Find where the given text appears and provide that cell's center as (x, y) coordinate. 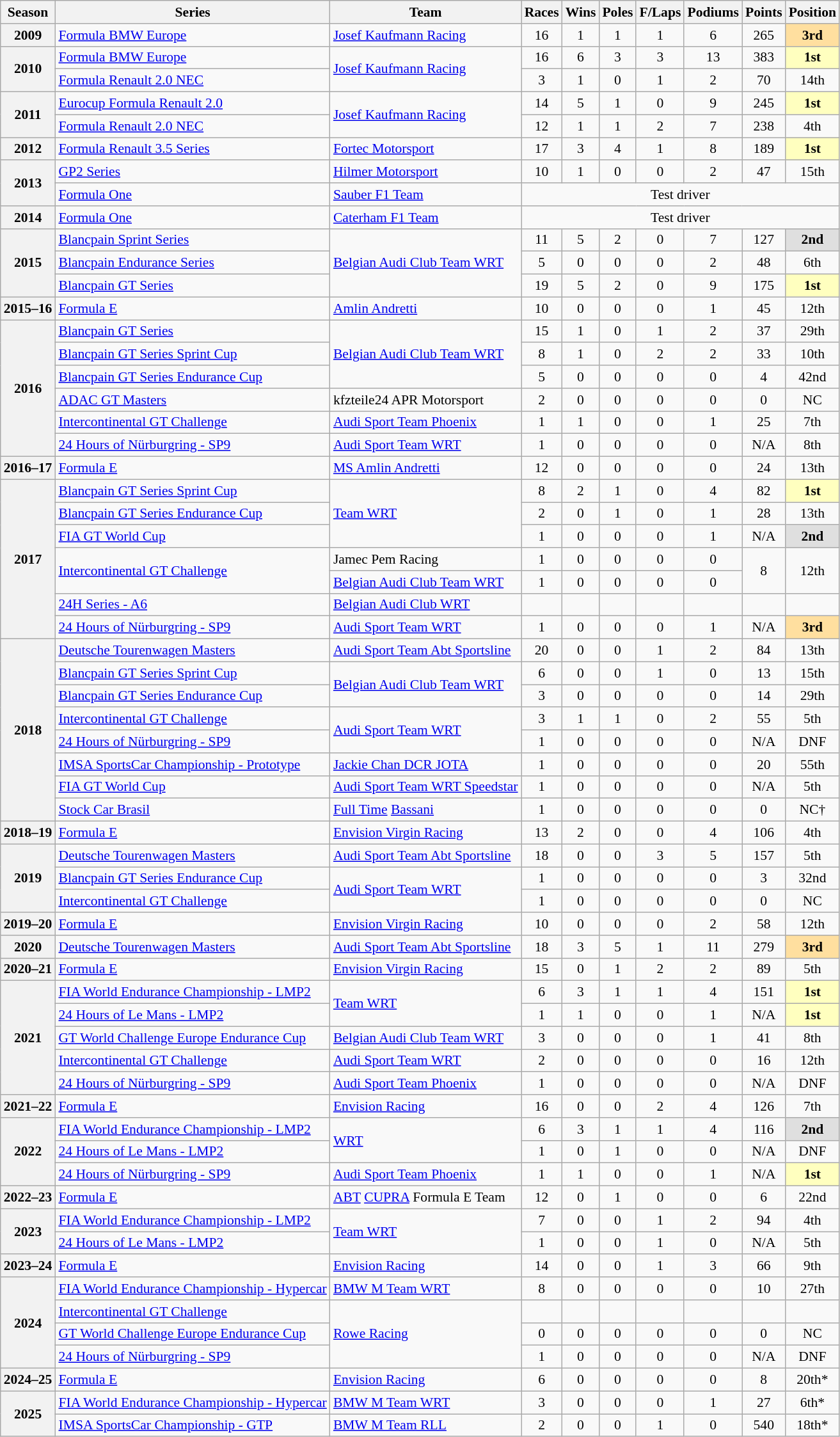
10th (812, 354)
Rowe Racing (426, 1335)
9th (812, 1266)
Amlin Andretti (426, 308)
2024 (28, 1322)
2020–21 (28, 969)
24 (764, 468)
66 (764, 1266)
6th* (812, 1402)
F/Laps (660, 12)
BMW M Team RLL (426, 1425)
19 (542, 286)
2011 (28, 115)
2010 (28, 69)
2013 (28, 183)
Sauber F1 Team (426, 195)
2016 (28, 388)
Season (28, 12)
Points (764, 12)
2021 (28, 1038)
2024–25 (28, 1380)
157 (764, 855)
41 (764, 1038)
2022 (28, 1152)
48 (764, 263)
116 (764, 1129)
Hilmer Motorsport (426, 172)
MS Amlin Andretti (426, 468)
22nd (812, 1198)
25 (764, 422)
238 (764, 126)
IMSA SportsCar Championship - GTP (192, 1425)
2023–24 (28, 1266)
Series (192, 12)
ADAC GT Masters (192, 400)
151 (764, 992)
2018 (28, 731)
Wins (581, 12)
32nd (812, 878)
2014 (28, 218)
27th (812, 1289)
NC† (812, 810)
126 (764, 1106)
14th (812, 81)
ABT CUPRA Formula E Team (426, 1198)
Position (812, 12)
127 (764, 240)
2019 (28, 878)
189 (764, 149)
55 (764, 719)
2018–19 (28, 833)
Jackie Chan DCR JOTA (426, 765)
47 (764, 172)
2021–22 (28, 1106)
WRT (426, 1140)
106 (764, 833)
28 (764, 514)
175 (764, 286)
42nd (812, 377)
18th* (812, 1425)
2025 (28, 1414)
2009 (28, 35)
89 (764, 969)
Audi Sport Team WRT Speedstar (426, 787)
Belgian Audi Club WRT (426, 605)
94 (764, 1220)
24H Series - A6 (192, 605)
Stock Car Brasil (192, 810)
kfzteile24 APR Motorsport (426, 400)
Caterham F1 Team (426, 218)
Blancpain Sprint Series (192, 240)
2020 (28, 947)
2022–23 (28, 1198)
2015–16 (28, 308)
245 (764, 104)
IMSA SportsCar Championship - Prototype (192, 765)
2023 (28, 1231)
Team (426, 12)
Fortec Motorsport (426, 149)
Podiums (713, 12)
2012 (28, 149)
58 (764, 924)
2016–17 (28, 468)
2015 (28, 262)
Poles (617, 12)
2017 (28, 559)
540 (764, 1425)
Eurocup Formula Renault 2.0 (192, 104)
84 (764, 651)
383 (764, 58)
Formula Renault 3.5 Series (192, 149)
37 (764, 331)
27 (764, 1402)
Jamec Pem Racing (426, 559)
33 (764, 354)
265 (764, 35)
Races (542, 12)
GP2 Series (192, 172)
20th* (812, 1380)
17 (542, 149)
6th (812, 263)
279 (764, 947)
70 (764, 81)
55th (812, 765)
45 (764, 308)
Full Time Bassani (426, 810)
2019–20 (28, 924)
82 (764, 491)
Blancpain Endurance Series (192, 263)
